For the text-containing cell, return its midpoint in [x, y] coordinate format. 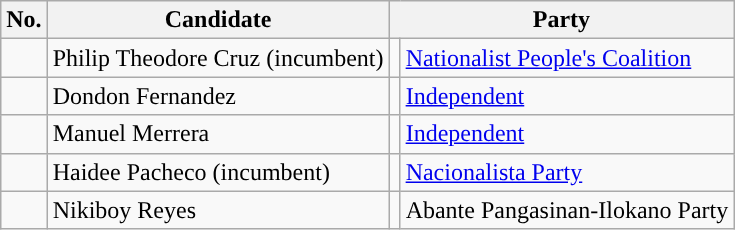
Candidate [218, 20]
Nacionalista Party [567, 172]
Dondon Fernandez [218, 96]
Nikiboy Reyes [218, 210]
Nationalist People's Coalition [567, 58]
Abante Pangasinan-Ilokano Party [567, 210]
Haidee Pacheco (incumbent) [218, 172]
No. [24, 20]
Philip Theodore Cruz (incumbent) [218, 58]
Manuel Merrera [218, 134]
Party [562, 20]
